Return the [X, Y] coordinate for the center point of the cell that contains the specified text.  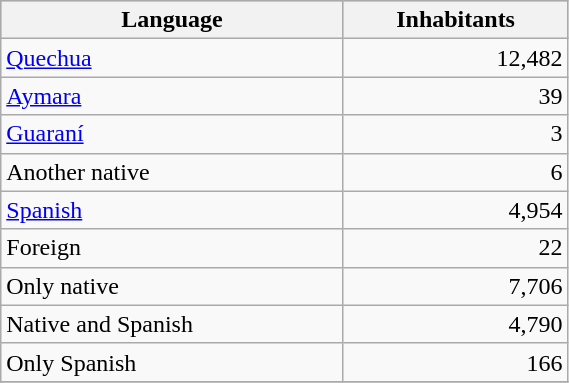
12,482 [456, 58]
Aymara [172, 96]
Only Spanish [172, 362]
Spanish [172, 210]
4,954 [456, 210]
Inhabitants [456, 20]
Another native [172, 172]
Quechua [172, 58]
166 [456, 362]
3 [456, 134]
22 [456, 248]
39 [456, 96]
4,790 [456, 324]
Language [172, 20]
Only native [172, 286]
Native and Spanish [172, 324]
Foreign [172, 248]
Guaraní [172, 134]
7,706 [456, 286]
6 [456, 172]
